Capture the cell that displays the provided text and extract its (X, Y) central coordinate. 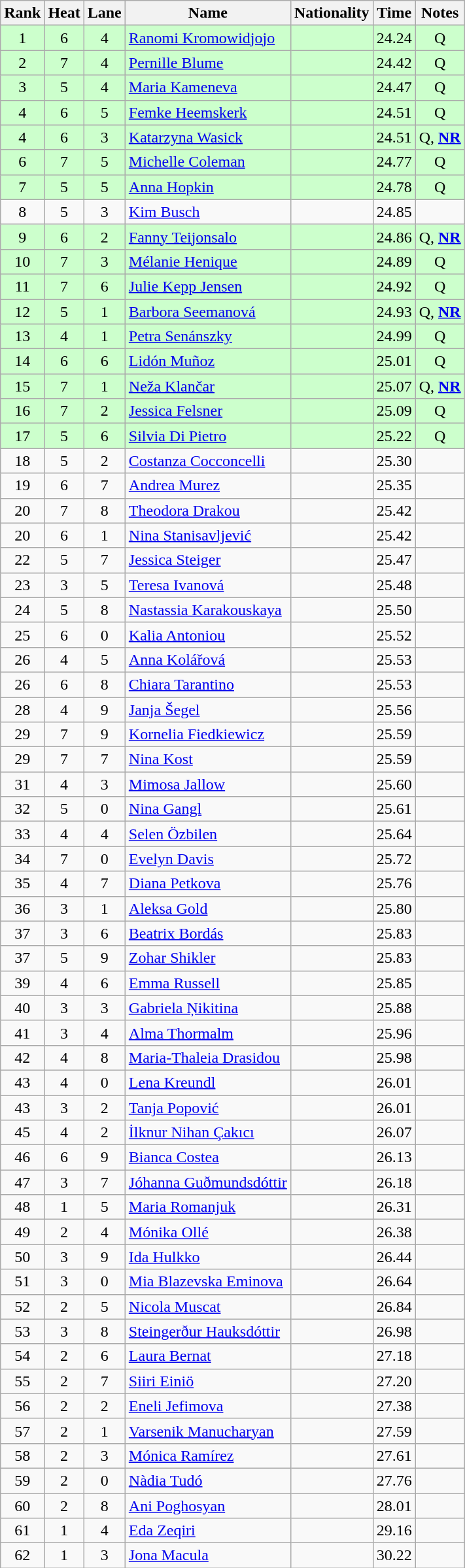
25.47 (394, 560)
Nina Stanisavljević (208, 535)
Beatrix Bordás (208, 933)
25.07 (394, 386)
25.61 (394, 809)
25.76 (394, 884)
Zohar Shikler (208, 958)
Petra Senánszky (208, 337)
Gabriela Ņikitina (208, 1008)
42 (22, 1058)
18 (22, 461)
Ranomi Kromowidjojo (208, 38)
Lane (105, 13)
Emma Russell (208, 983)
Silvia Di Pietro (208, 436)
Tanja Popović (208, 1108)
61 (22, 1531)
27.76 (394, 1480)
Pernille Blume (208, 63)
Janja Šegel (208, 709)
Evelyn Davis (208, 859)
İlknur Nihan Çakıcı (208, 1133)
Mónica Ramírez (208, 1456)
17 (22, 436)
Jóhanna Guðmundsdóttir (208, 1182)
Mimosa Jallow (208, 784)
26.84 (394, 1307)
Michelle Coleman (208, 162)
Nina Kost (208, 759)
Femke Heemskerk (208, 112)
27.18 (394, 1356)
39 (22, 983)
24.99 (394, 337)
26.13 (394, 1158)
Jona Macula (208, 1556)
25.01 (394, 361)
Theodora Drakou (208, 510)
Name (208, 13)
Nastassia Karakouskaya (208, 610)
24.24 (394, 38)
Laura Bernat (208, 1356)
Mónika Ollé (208, 1232)
Nàdia Tudó (208, 1480)
46 (22, 1158)
Andrea Murez (208, 486)
25.50 (394, 610)
Eneli Jefimova (208, 1406)
45 (22, 1133)
Bianca Costea (208, 1158)
29.16 (394, 1531)
Heat (64, 13)
13 (22, 337)
25.22 (394, 436)
24.42 (394, 63)
27.38 (394, 1406)
Varsenik Manucharyan (208, 1431)
Maria Romanjuk (208, 1207)
Fanny Teijonsalo (208, 237)
24.85 (394, 212)
Lena Kreundl (208, 1082)
32 (22, 809)
25.96 (394, 1033)
10 (22, 261)
15 (22, 386)
Kim Busch (208, 212)
25.98 (394, 1058)
24.93 (394, 312)
Ani Poghosyan (208, 1505)
26.64 (394, 1282)
30.22 (394, 1556)
53 (22, 1331)
Nationality (332, 13)
51 (22, 1282)
60 (22, 1505)
Jessica Felsner (208, 411)
26.44 (394, 1257)
Barbora Seemanová (208, 312)
27.59 (394, 1431)
Nina Gangl (208, 809)
25.80 (394, 909)
25.52 (394, 635)
Nicola Muscat (208, 1307)
Anna Kolářová (208, 659)
50 (22, 1257)
62 (22, 1556)
26.18 (394, 1182)
25.88 (394, 1008)
Maria-Thaleia Drasidou (208, 1058)
54 (22, 1356)
11 (22, 286)
19 (22, 486)
47 (22, 1182)
23 (22, 585)
55 (22, 1381)
Rank (22, 13)
25.09 (394, 411)
26.38 (394, 1232)
28.01 (394, 1505)
25.60 (394, 784)
Teresa Ivanová (208, 585)
33 (22, 834)
35 (22, 884)
14 (22, 361)
25.48 (394, 585)
59 (22, 1480)
Katarzyna Wasick (208, 137)
56 (22, 1406)
40 (22, 1008)
Eda Zeqiri (208, 1531)
26.07 (394, 1133)
25 (22, 635)
25.72 (394, 859)
41 (22, 1033)
Siiri Einiö (208, 1381)
25.64 (394, 834)
Aleksa Gold (208, 909)
24.86 (394, 237)
27.20 (394, 1381)
24.78 (394, 187)
Julie Kepp Jensen (208, 286)
Steingerður Hauksdóttir (208, 1331)
25.85 (394, 983)
24.89 (394, 261)
Neža Klančar (208, 386)
Maria Kameneva (208, 88)
22 (22, 560)
24.92 (394, 286)
27.61 (394, 1456)
31 (22, 784)
Lidón Muñoz (208, 361)
25.30 (394, 461)
12 (22, 312)
Kornelia Fiedkiewicz (208, 735)
Notes (439, 13)
34 (22, 859)
Mélanie Henique (208, 261)
24.77 (394, 162)
49 (22, 1232)
Kalia Antoniou (208, 635)
26.31 (394, 1207)
48 (22, 1207)
Ida Hulkko (208, 1257)
Costanza Cocconcelli (208, 461)
36 (22, 909)
24.47 (394, 88)
24 (22, 610)
Chiara Tarantino (208, 684)
58 (22, 1456)
Mia Blazevska Eminova (208, 1282)
57 (22, 1431)
26.98 (394, 1331)
25.35 (394, 486)
Diana Petkova (208, 884)
Alma Thormalm (208, 1033)
Selen Özbilen (208, 834)
16 (22, 411)
Jessica Steiger (208, 560)
28 (22, 709)
25.56 (394, 709)
Anna Hopkin (208, 187)
Time (394, 13)
52 (22, 1307)
